Find where the given text appears and provide that cell's center as (x, y) coordinate. 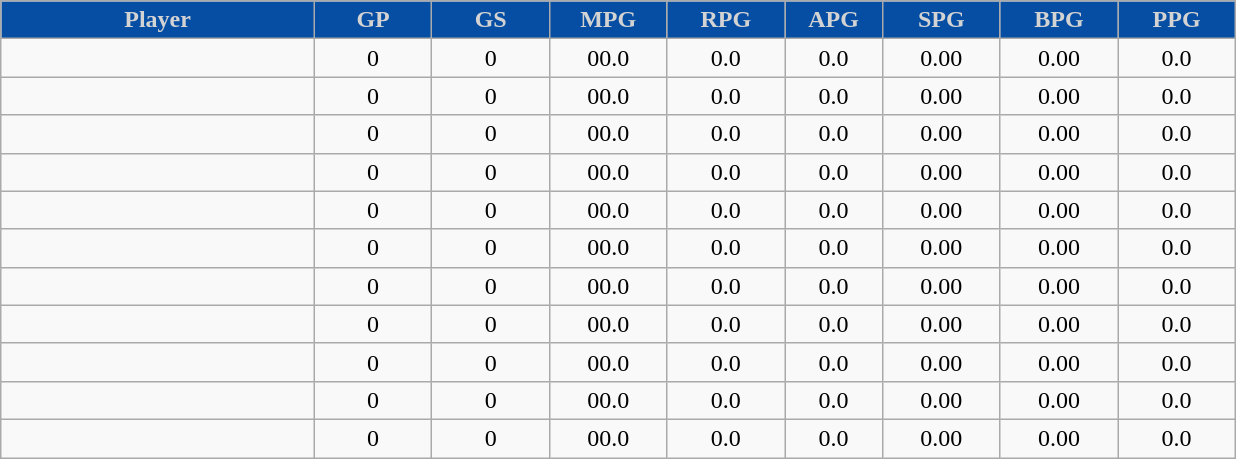
Player (158, 20)
BPG (1059, 20)
GS (491, 20)
RPG (726, 20)
PPG (1177, 20)
MPG (608, 20)
APG (834, 20)
GP (373, 20)
SPG (942, 20)
